Extract the [x, y] coordinate from the center of the cell holding the provided text.  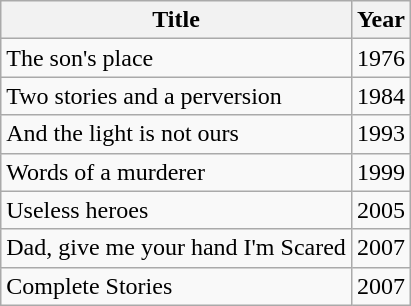
Two stories and a perversion [176, 96]
1976 [380, 58]
Words of a murderer [176, 172]
Complete Stories [176, 286]
The son's place [176, 58]
Useless heroes [176, 210]
And the light is not ours [176, 134]
Title [176, 20]
1984 [380, 96]
Dad, give me your hand I'm Scared [176, 248]
2005 [380, 210]
Year [380, 20]
1999 [380, 172]
1993 [380, 134]
